Pinpoint the cell where the given text exists, returning its (x, y) midpoint coordinate. 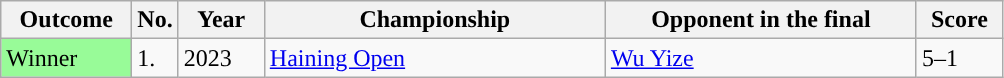
1. (155, 58)
Outcome (66, 20)
No. (155, 20)
Winner (66, 58)
Championship (434, 20)
2023 (221, 58)
Year (221, 20)
Wu Yize (760, 58)
Opponent in the final (760, 20)
Score (959, 20)
Haining Open (434, 58)
5–1 (959, 58)
